Return the (X, Y) coordinate for the center point of the cell that contains the specified text.  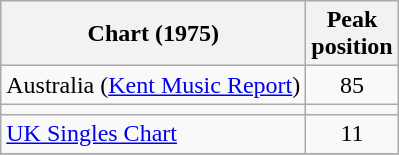
UK Singles Chart (154, 134)
85 (352, 85)
Peakposition (352, 34)
Australia (Kent Music Report) (154, 85)
11 (352, 134)
Chart (1975) (154, 34)
